Locate the cell with the specified text and output its (X, Y) center coordinate. 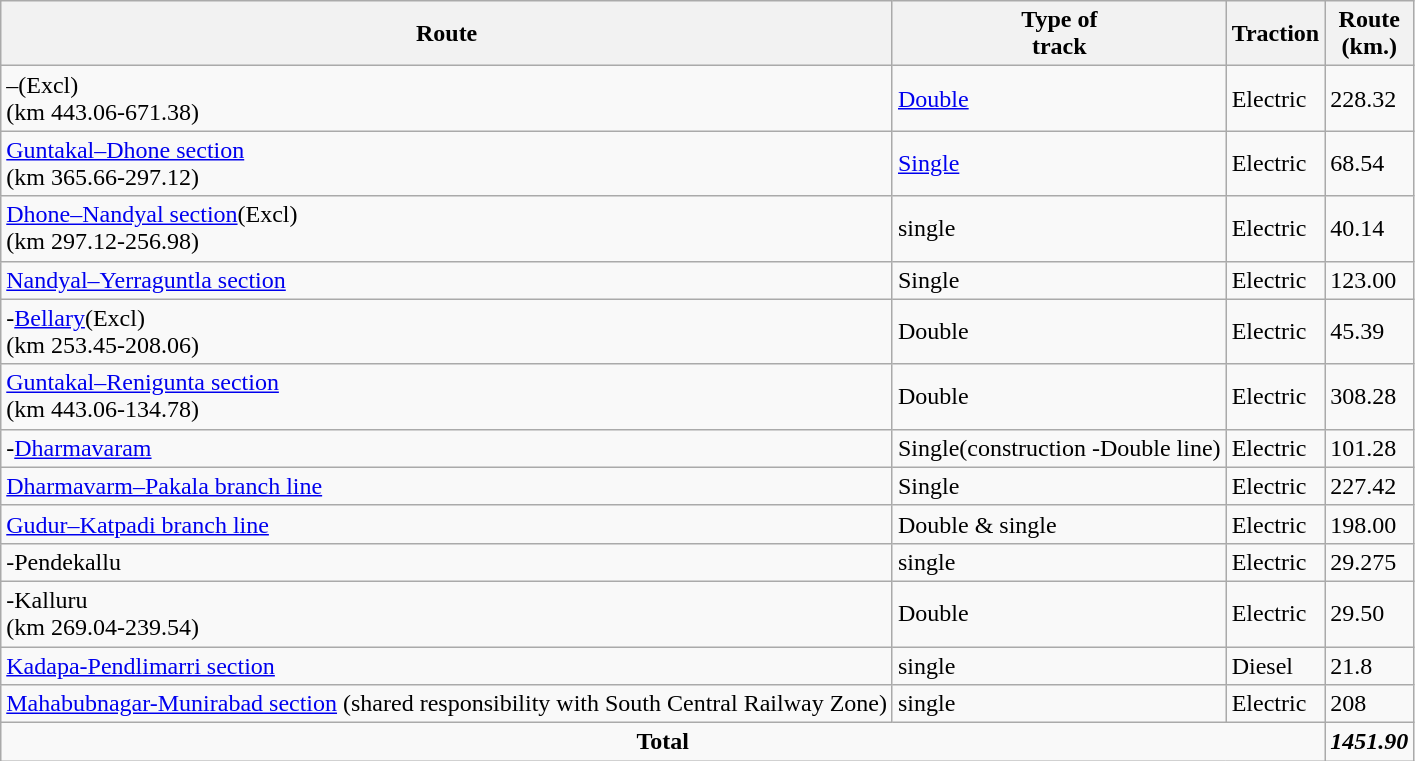
-Pendekallu (447, 562)
Route(km.) (1370, 34)
Gudur–Katpadi branch line (447, 524)
227.42 (1370, 486)
Nandyal–Yerraguntla section (447, 280)
–(Excl)(km 443.06-671.38) (447, 98)
228.32 (1370, 98)
29.50 (1370, 614)
-Bellary(Excl)(km 253.45-208.06) (447, 332)
208 (1370, 704)
29.275 (1370, 562)
1451.90 (1370, 742)
Guntakal–Renigunta section(km 443.06-134.78) (447, 396)
Mahabubnagar-Munirabad section (shared responsibility with South Central Railway Zone) (447, 704)
Dhone–Nandyal section(Excl)(km 297.12-256.98) (447, 228)
123.00 (1370, 280)
Total (663, 742)
Traction (1276, 34)
Route (447, 34)
Kadapa-Pendlimarri section (447, 665)
-Kalluru(km 269.04-239.54) (447, 614)
Single(construction -Double line) (1059, 448)
45.39 (1370, 332)
198.00 (1370, 524)
40.14 (1370, 228)
21.8 (1370, 665)
Guntakal–Dhone section(km 365.66-297.12) (447, 164)
Dharmavarm–Pakala branch line (447, 486)
101.28 (1370, 448)
Type oftrack (1059, 34)
-Dharmavaram (447, 448)
Double & single (1059, 524)
308.28 (1370, 396)
Diesel (1276, 665)
68.54 (1370, 164)
